Provide the (X, Y) coordinate of the cell's center where the given text is located.  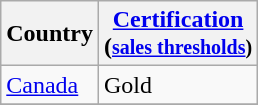
Country (50, 34)
Certification(sales thresholds) (178, 34)
Gold (178, 85)
Canada (50, 85)
